Detect which cell encompasses the target text, then output its [X, Y] center coordinate. 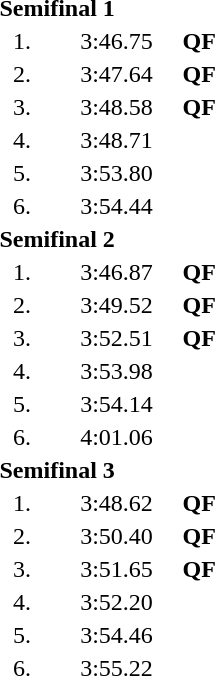
3:54.14 [116, 404]
3:47.64 [116, 74]
3:54.44 [116, 206]
3:49.52 [116, 305]
3:52.20 [116, 602]
3:48.62 [116, 503]
4:01.06 [116, 437]
3:53.80 [116, 173]
3:52.51 [116, 338]
3:50.40 [116, 536]
3:53.98 [116, 371]
3:51.65 [116, 569]
3:48.71 [116, 140]
3:46.87 [116, 272]
3:46.75 [116, 41]
3:54.46 [116, 635]
3:48.58 [116, 107]
